Detect which cell encompasses the target text, then output its [x, y] center coordinate. 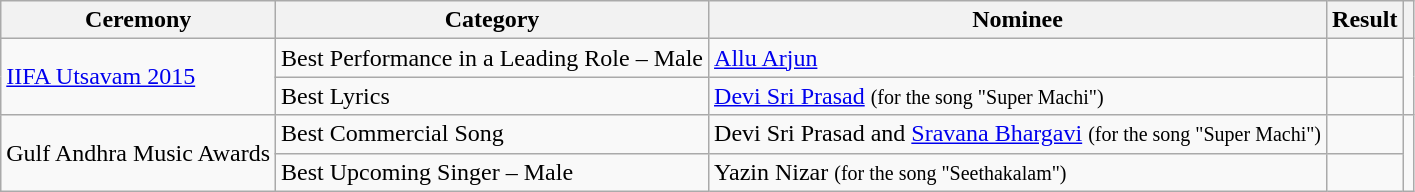
Result [1365, 20]
Best Performance in a Leading Role – Male [492, 58]
Category [492, 20]
IIFA Utsavam 2015 [138, 77]
Allu Arjun [1018, 58]
Best Lyrics [492, 96]
Ceremony [138, 20]
Best Commercial Song [492, 134]
Devi Sri Prasad (for the song "Super Machi") [1018, 96]
Best Upcoming Singer – Male [492, 172]
Gulf Andhra Music Awards [138, 153]
Nominee [1018, 20]
Yazin Nizar (for the song "Seethakalam") [1018, 172]
Devi Sri Prasad and Sravana Bhargavi (for the song "Super Machi") [1018, 134]
